Search for the cell housing the specified text and yield its (X, Y) center coordinate. 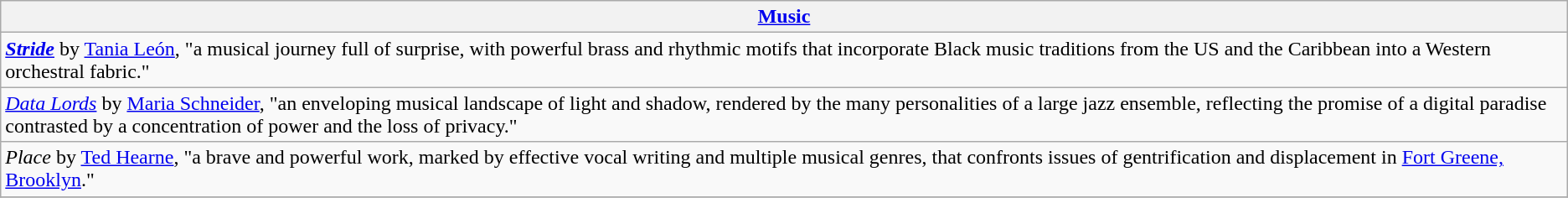
Music (784, 17)
